Return the [x, y] coordinate for the center point of the cell that contains the specified text.  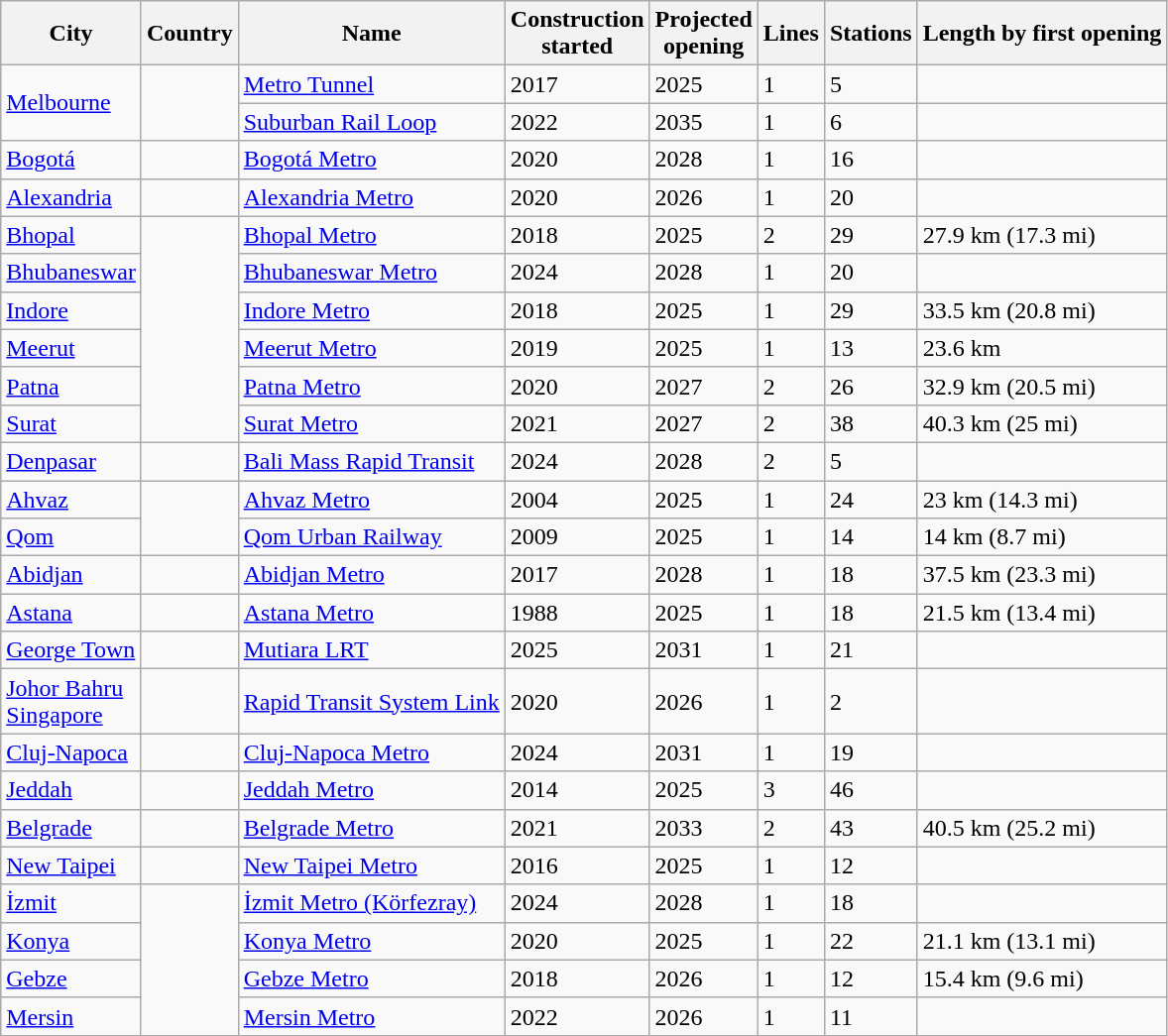
Ahvaz [71, 499]
2033 [704, 828]
2016 [577, 865]
Patna [71, 386]
Konya Metro [371, 941]
New Taipei Metro [371, 865]
Belgrade Metro [371, 828]
Patna Metro [371, 386]
Stations [871, 34]
Country [189, 34]
22 [871, 941]
Gebze Metro [371, 978]
40.3 km (25 mi) [1042, 423]
40.5 km (25.2 mi) [1042, 828]
Mutiara LRT [371, 650]
Astana Metro [371, 613]
Indore [71, 310]
2035 [704, 122]
23.6 km [1042, 348]
14 km (8.7 mi) [1042, 537]
Surat [71, 423]
Cluj-Napoca [71, 752]
11 [871, 1016]
32.9 km (20.5 mi) [1042, 386]
Meerut Metro [371, 348]
Belgrade [71, 828]
Rapid Transit System Link [371, 702]
Qom Urban Railway [371, 537]
Lines [791, 34]
Denpasar [71, 461]
33.5 km (20.8 mi) [1042, 310]
Name [371, 34]
İzmit Metro (Körfezray) [371, 903]
Bogotá [71, 160]
15.4 km (9.6 mi) [1042, 978]
2004 [577, 499]
21.5 km (13.4 mi) [1042, 613]
Constructionstarted [577, 34]
George Town [71, 650]
46 [871, 790]
Mersin [71, 1016]
3 [791, 790]
Meerut [71, 348]
Indore Metro [371, 310]
24 [871, 499]
Abidjan Metro [371, 575]
Ahvaz Metro [371, 499]
1988 [577, 613]
2014 [577, 790]
Bhubaneswar Metro [371, 273]
Abidjan [71, 575]
Bogotá Metro [371, 160]
Konya [71, 941]
Bhubaneswar [71, 273]
27.9 km (17.3 mi) [1042, 235]
43 [871, 828]
Surat Metro [371, 423]
2009 [577, 537]
City [71, 34]
Gebze [71, 978]
23 km (14.3 mi) [1042, 499]
Cluj-Napoca Metro [371, 752]
6 [871, 122]
13 [871, 348]
Jeddah Metro [371, 790]
Metro Tunnel [371, 84]
Qom [71, 537]
Projectedopening [704, 34]
Melbourne [71, 103]
21.1 km (13.1 mi) [1042, 941]
Bhopal Metro [371, 235]
Jeddah [71, 790]
38 [871, 423]
Bhopal [71, 235]
Astana [71, 613]
2019 [577, 348]
26 [871, 386]
Johor BahruSingapore [71, 702]
Mersin Metro [371, 1016]
Alexandria Metro [371, 197]
New Taipei [71, 865]
Alexandria [71, 197]
19 [871, 752]
Suburban Rail Loop [371, 122]
Length by first opening [1042, 34]
16 [871, 160]
37.5 km (23.3 mi) [1042, 575]
Bali Mass Rapid Transit [371, 461]
21 [871, 650]
İzmit [71, 903]
14 [871, 537]
